Return (X, Y) of the center of cell containing provided text 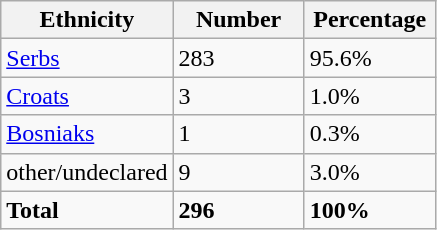
0.3% (370, 134)
Serbs (87, 58)
3.0% (370, 172)
Percentage (370, 20)
3 (238, 96)
95.6% (370, 58)
Croats (87, 96)
Ethnicity (87, 20)
Total (87, 210)
9 (238, 172)
1.0% (370, 96)
Bosniaks (87, 134)
283 (238, 58)
100% (370, 210)
1 (238, 134)
296 (238, 210)
other/undeclared (87, 172)
Number (238, 20)
